Return the (x, y) coordinate for the center point of the cell that contains the specified text.  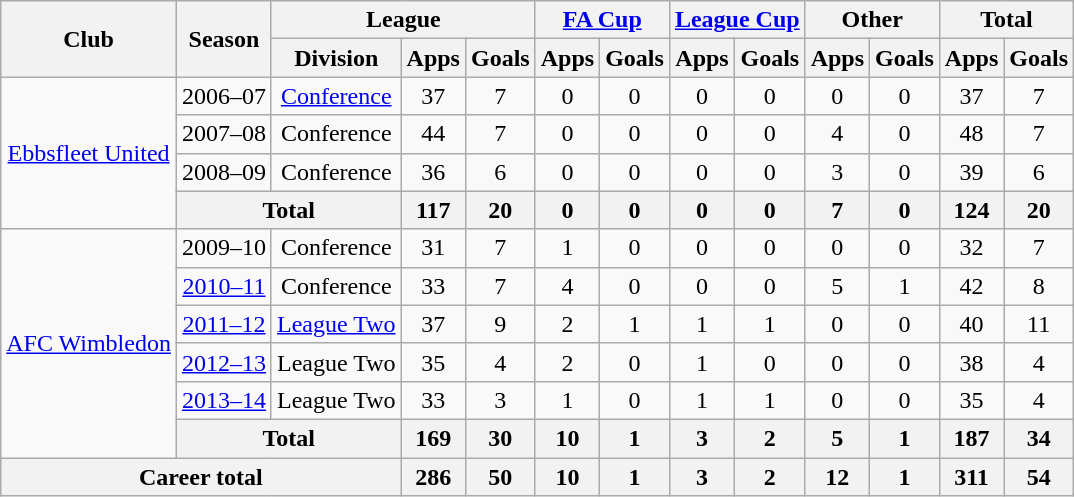
311 (971, 477)
54 (1039, 477)
2006–07 (224, 96)
2007–08 (224, 134)
FA Cup (602, 20)
Division (336, 58)
League (403, 20)
42 (971, 286)
50 (500, 477)
AFC Wimbledon (89, 343)
124 (971, 210)
12 (837, 477)
Club (89, 39)
Other (872, 20)
8 (1039, 286)
Career total (201, 477)
34 (1039, 438)
2009–10 (224, 248)
117 (433, 210)
2008–09 (224, 172)
30 (500, 438)
2011–12 (224, 324)
11 (1039, 324)
40 (971, 324)
38 (971, 362)
Ebbsfleet United (89, 153)
Season (224, 39)
2013–14 (224, 400)
2012–13 (224, 362)
286 (433, 477)
36 (433, 172)
169 (433, 438)
31 (433, 248)
2010–11 (224, 286)
39 (971, 172)
48 (971, 134)
9 (500, 324)
32 (971, 248)
44 (433, 134)
League Cup (737, 20)
187 (971, 438)
